Search for the cell housing the specified text and yield its (x, y) center coordinate. 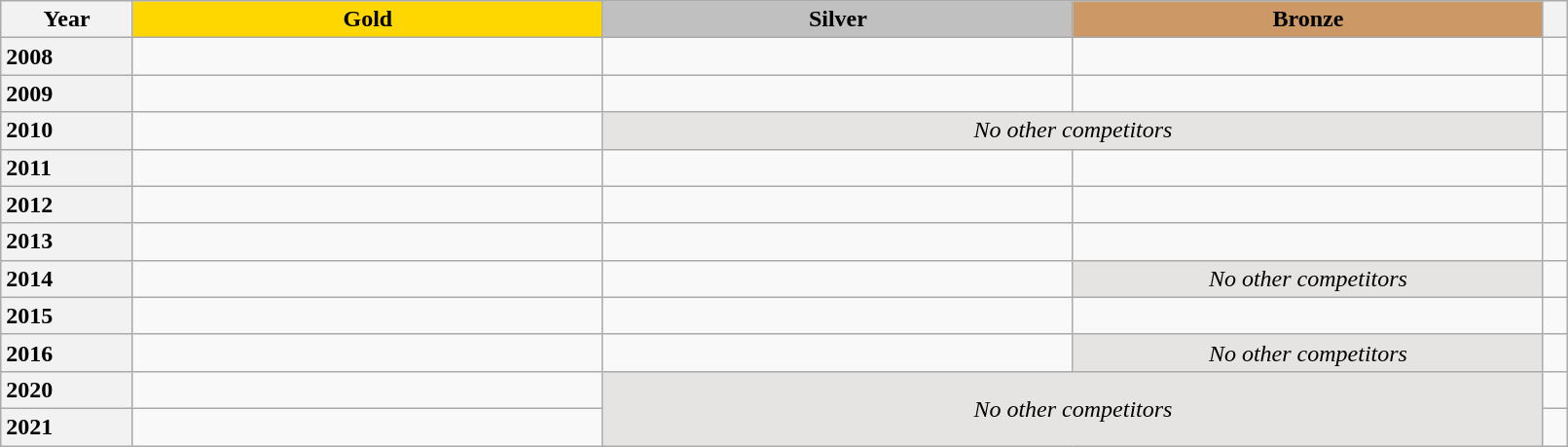
2011 (67, 168)
2020 (67, 390)
2013 (67, 242)
2014 (67, 279)
2012 (67, 205)
2016 (67, 353)
2015 (67, 316)
2009 (67, 93)
Silver (837, 19)
2008 (67, 56)
Bronze (1308, 19)
Gold (368, 19)
2010 (67, 130)
2021 (67, 427)
Year (67, 19)
